Return the [X, Y] coordinate for the center point of the cell that contains the specified text.  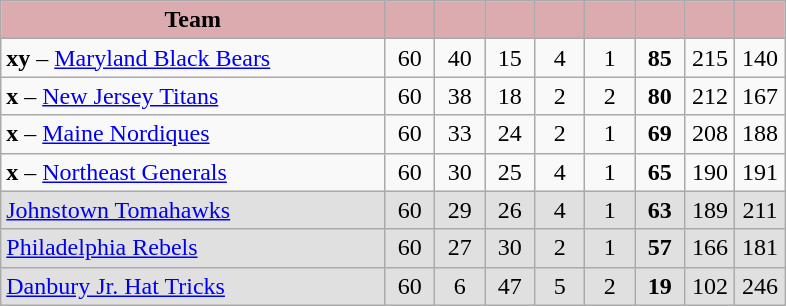
26 [510, 210]
102 [710, 286]
80 [660, 96]
29 [460, 210]
24 [510, 134]
x – Northeast Generals [193, 172]
166 [710, 248]
33 [460, 134]
63 [660, 210]
246 [760, 286]
47 [510, 286]
190 [710, 172]
57 [660, 248]
x – Maine Nordiques [193, 134]
167 [760, 96]
25 [510, 172]
18 [510, 96]
19 [660, 286]
5 [560, 286]
69 [660, 134]
Johnstown Tomahawks [193, 210]
Danbury Jr. Hat Tricks [193, 286]
188 [760, 134]
Team [193, 20]
6 [460, 286]
191 [760, 172]
xy – Maryland Black Bears [193, 58]
189 [710, 210]
40 [460, 58]
208 [710, 134]
65 [660, 172]
215 [710, 58]
181 [760, 248]
211 [760, 210]
212 [710, 96]
140 [760, 58]
85 [660, 58]
15 [510, 58]
38 [460, 96]
27 [460, 248]
x – New Jersey Titans [193, 96]
Philadelphia Rebels [193, 248]
